Search for the cell housing the specified text and yield its (x, y) center coordinate. 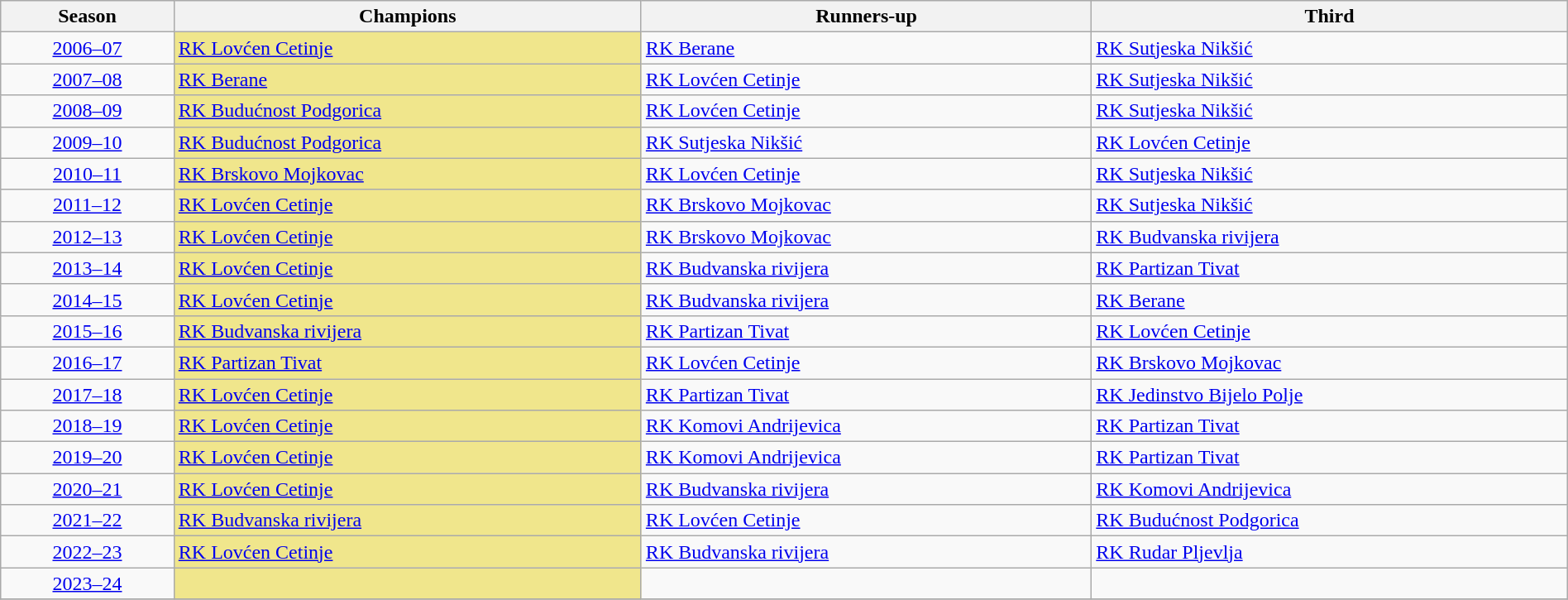
2017–18 (88, 395)
2022–23 (88, 552)
Third (1330, 17)
2011–12 (88, 205)
Runners-up (866, 17)
2018–19 (88, 426)
2016–17 (88, 362)
2006–07 (88, 48)
2021–22 (88, 521)
2009–10 (88, 142)
2015–16 (88, 331)
2023–24 (88, 583)
Champions (407, 17)
2014–15 (88, 300)
2013–14 (88, 268)
2020–21 (88, 489)
Season (88, 17)
2019–20 (88, 458)
RK Jedinstvo Bijelo Polje (1330, 395)
2010–11 (88, 174)
RK Rudar Pljevlja (1330, 552)
2008–09 (88, 111)
2007–08 (88, 79)
2012–13 (88, 237)
